Capture the cell that displays the provided text and extract its (X, Y) central coordinate. 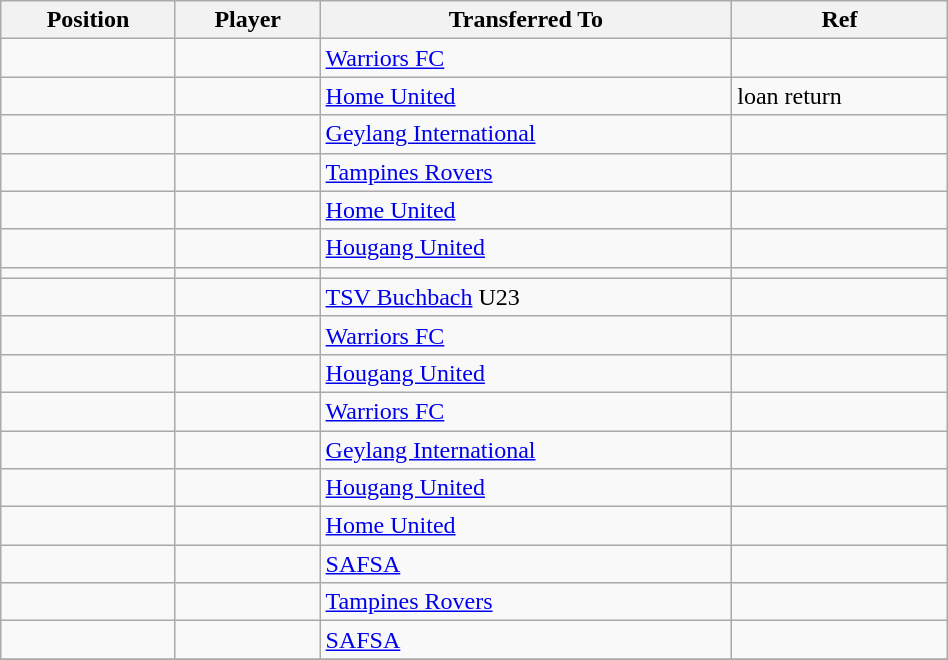
TSV Buchbach U23 (526, 297)
Player (248, 20)
Position (88, 20)
loan return (840, 96)
Transferred To (526, 20)
Ref (840, 20)
